Identify which cell holds the provided text, then report its (x, y) central coordinate. 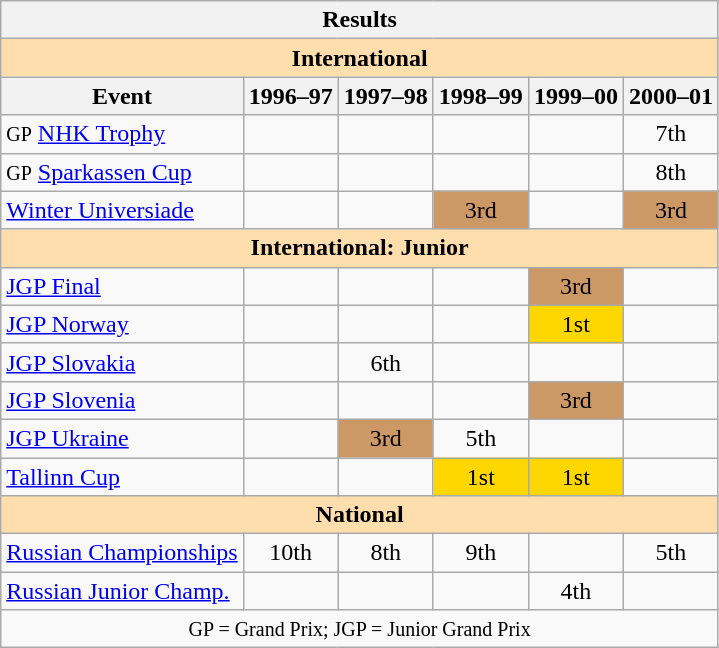
Russian Championships (122, 553)
JGP Slovakia (122, 362)
10th (290, 553)
6th (386, 362)
1998–99 (480, 96)
4th (576, 591)
Event (122, 96)
GP Sparkassen Cup (122, 172)
Winter Universiade (122, 210)
JGP Slovenia (122, 400)
International: Junior (360, 248)
Russian Junior Champ. (122, 591)
JGP Final (122, 286)
7th (670, 134)
1996–97 (290, 96)
GP NHK Trophy (122, 134)
1997–98 (386, 96)
Results (360, 20)
International (360, 58)
1999–00 (576, 96)
National (360, 515)
GP = Grand Prix; JGP = Junior Grand Prix (360, 629)
JGP Norway (122, 324)
2000–01 (670, 96)
Tallinn Cup (122, 477)
JGP Ukraine (122, 438)
9th (480, 553)
